Identify which cell holds the provided text, then report its [x, y] central coordinate. 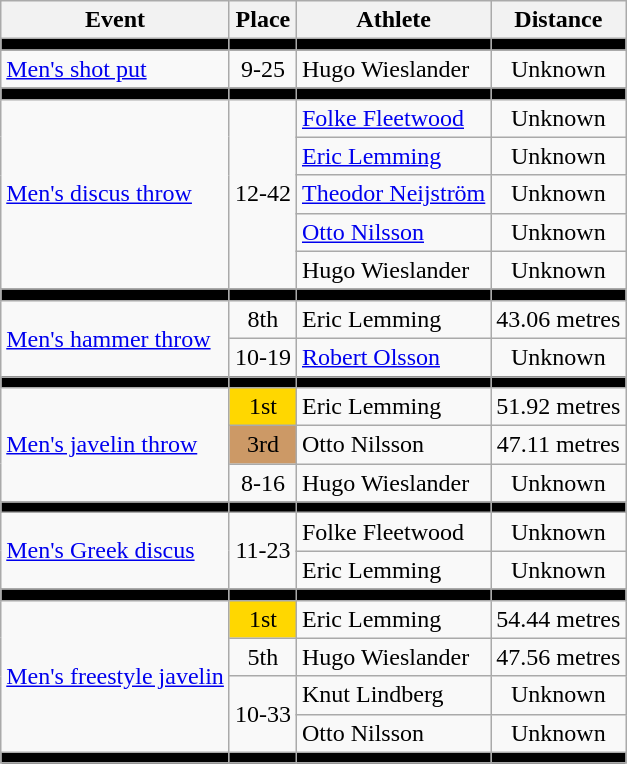
47.11 metres [558, 445]
8th [262, 319]
Event [116, 20]
Men's discus throw [116, 194]
5th [262, 657]
51.92 metres [558, 407]
8-16 [262, 483]
10-33 [262, 714]
Robert Olsson [393, 357]
9-25 [262, 69]
Theodor Neijström [393, 194]
Men's javelin throw [116, 445]
Men's hammer throw [116, 338]
Place [262, 20]
Men's freestyle javelin [116, 676]
43.06 metres [558, 319]
Athlete [393, 20]
Distance [558, 20]
11-23 [262, 551]
47.56 metres [558, 657]
54.44 metres [558, 619]
3rd [262, 445]
12-42 [262, 194]
Men's Greek discus [116, 551]
Knut Lindberg [393, 695]
10-19 [262, 357]
Men's shot put [116, 69]
